Identify which cell holds the provided text, then report its [x, y] central coordinate. 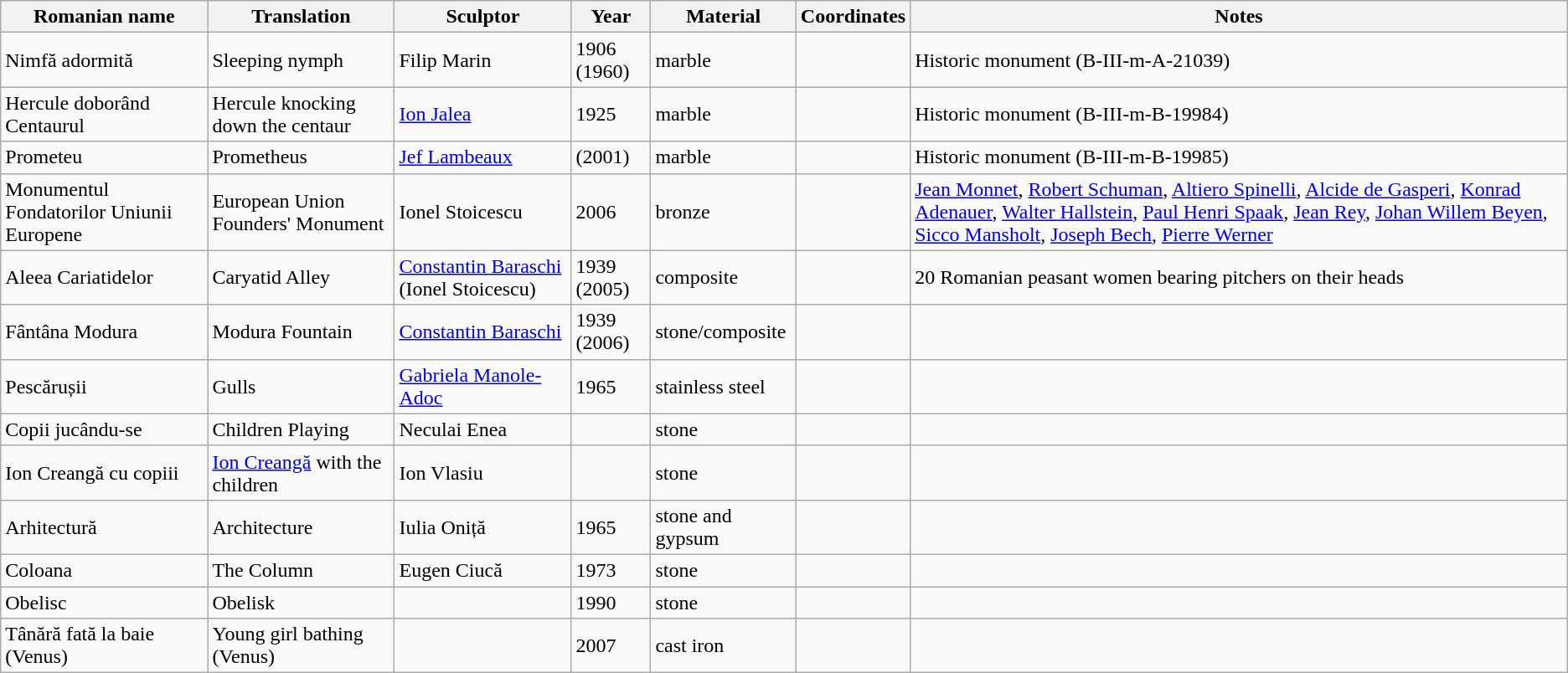
Arhitectură [104, 527]
Ion Jalea [482, 114]
1973 [611, 570]
Constantin Baraschi (Ionel Stoicescu) [482, 278]
composite [724, 278]
stone/composite [724, 331]
cast iron [724, 646]
Aleea Cariatidelor [104, 278]
Year [611, 17]
Eugen Ciucă [482, 570]
Obelisc [104, 602]
Obelisk [302, 602]
Material [724, 17]
Hercule knocking down the centaur [302, 114]
Jef Lambeaux [482, 157]
Hercule doborând Centaurul [104, 114]
Ionel Stoicescu [482, 212]
bronze [724, 212]
Young girl bathing (Venus) [302, 646]
Architecture [302, 527]
Filip Marin [482, 60]
1906 (1960) [611, 60]
Tânără fată la baie (Venus) [104, 646]
The Column [302, 570]
Constantin Baraschi [482, 331]
Pescărușii [104, 387]
Notes [1240, 17]
Copii jucându-se [104, 429]
Children Playing [302, 429]
Romanian name [104, 17]
Coordinates [853, 17]
Modura Fountain [302, 331]
1990 [611, 602]
Historic monument (B-III-m-B-19984) [1240, 114]
stainless steel [724, 387]
Ion Creangă cu copiii [104, 472]
Sleeping nymph [302, 60]
Caryatid Alley [302, 278]
Ion Vlasiu [482, 472]
2006 [611, 212]
Neculai Enea [482, 429]
European Union Founders' Monument [302, 212]
2007 [611, 646]
stone and gypsum [724, 527]
Historic monument (B-III-m-B-19985) [1240, 157]
Historic monument (B-III-m-A-21039) [1240, 60]
1939 (2006) [611, 331]
Prometeu [104, 157]
Translation [302, 17]
Ion Creangă with the children [302, 472]
Monumentul Fondatorilor Uniunii Europene [104, 212]
Nimfă adormită [104, 60]
Fântâna Modura [104, 331]
Coloana [104, 570]
Iulia Oniță [482, 527]
Gabriela Manole-Adoc [482, 387]
Gulls [302, 387]
1925 [611, 114]
1939 (2005) [611, 278]
Prometheus [302, 157]
(2001) [611, 157]
Sculptor [482, 17]
20 Romanian peasant women bearing pitchers on their heads [1240, 278]
